Return the (x, y) coordinate for the center point of the cell that contains the specified text.  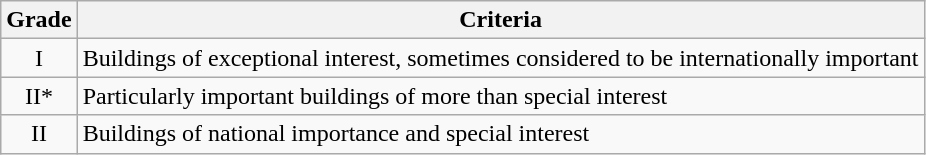
Particularly important buildings of more than special interest (500, 96)
Criteria (500, 20)
Grade (39, 20)
II* (39, 96)
I (39, 58)
II (39, 134)
Buildings of exceptional interest, sometimes considered to be internationally important (500, 58)
Buildings of national importance and special interest (500, 134)
